Find where the given text appears and provide that cell's center as [x, y] coordinate. 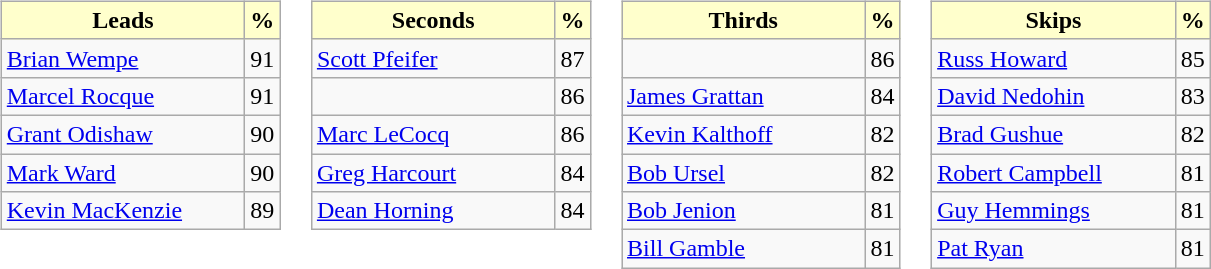
Skips [1054, 20]
Marcel Rocque [123, 96]
Robert Campbell [1054, 173]
James Grattan [744, 96]
89 [262, 211]
Mark Ward [123, 173]
Bill Gamble [744, 249]
Kevin Kalthoff [744, 134]
Seconds [433, 20]
David Nedohin [1054, 96]
83 [1192, 96]
Brian Wempe [123, 58]
Dean Horning [433, 211]
Greg Harcourt [433, 173]
Pat Ryan [1054, 249]
Bob Jenion [744, 211]
Kevin MacKenzie [123, 211]
87 [572, 58]
85 [1192, 58]
Marc LeCocq [433, 134]
Guy Hemmings [1054, 211]
Grant Odishaw [123, 134]
Leads [123, 20]
Russ Howard [1054, 58]
Scott Pfeifer [433, 58]
Bob Ursel [744, 173]
Brad Gushue [1054, 134]
Thirds [744, 20]
